Pinpoint the cell where the given text exists, returning its (X, Y) midpoint coordinate. 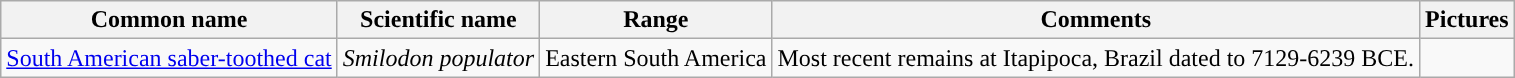
Range (656, 20)
Scientific name (438, 20)
Eastern South America (656, 58)
Most recent remains at Itapipoca, Brazil dated to 7129-6239 BCE. (1096, 58)
Common name (169, 20)
Pictures (1468, 20)
Smilodon populator (438, 58)
South American saber-toothed cat (169, 58)
Comments (1096, 20)
